Output the (x, y) coordinate of the center of the cell containing the given text.  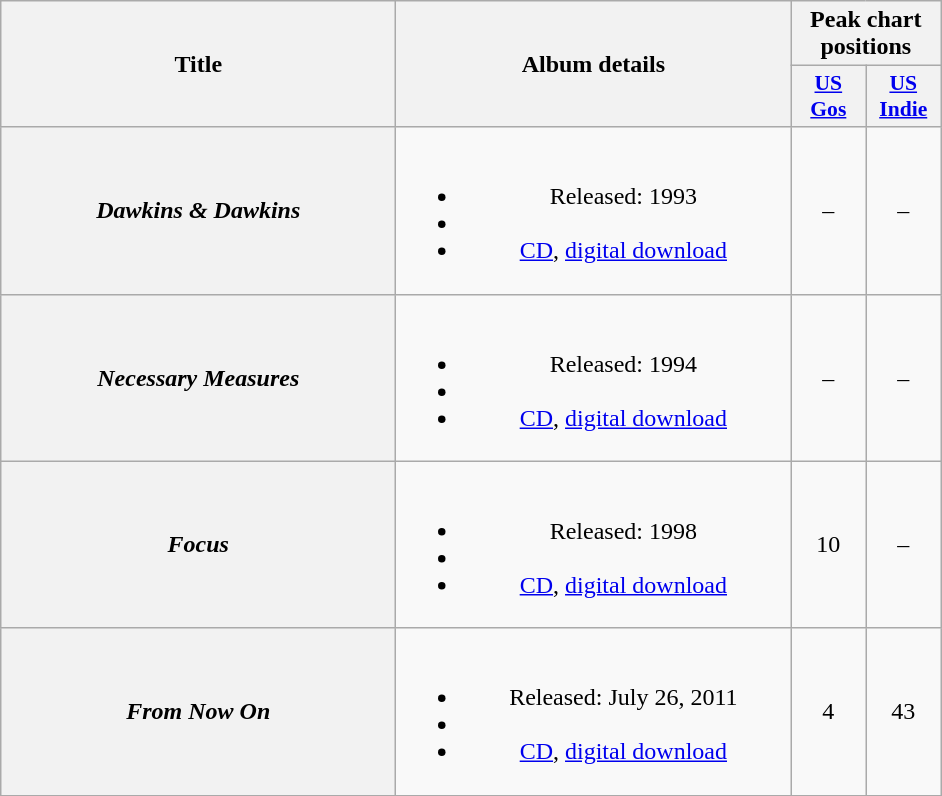
USIndie (904, 96)
Released: 1998CD, digital download (594, 544)
Released: July 26, 2011CD, digital download (594, 712)
Title (198, 64)
Released: 1993CD, digital download (594, 210)
Released: 1994CD, digital download (594, 378)
Peak chart positions (866, 34)
Focus (198, 544)
Dawkins & Dawkins (198, 210)
From Now On (198, 712)
Album details (594, 64)
10 (828, 544)
USGos (828, 96)
43 (904, 712)
4 (828, 712)
Necessary Measures (198, 378)
